Detect which cell encompasses the target text, then output its [X, Y] center coordinate. 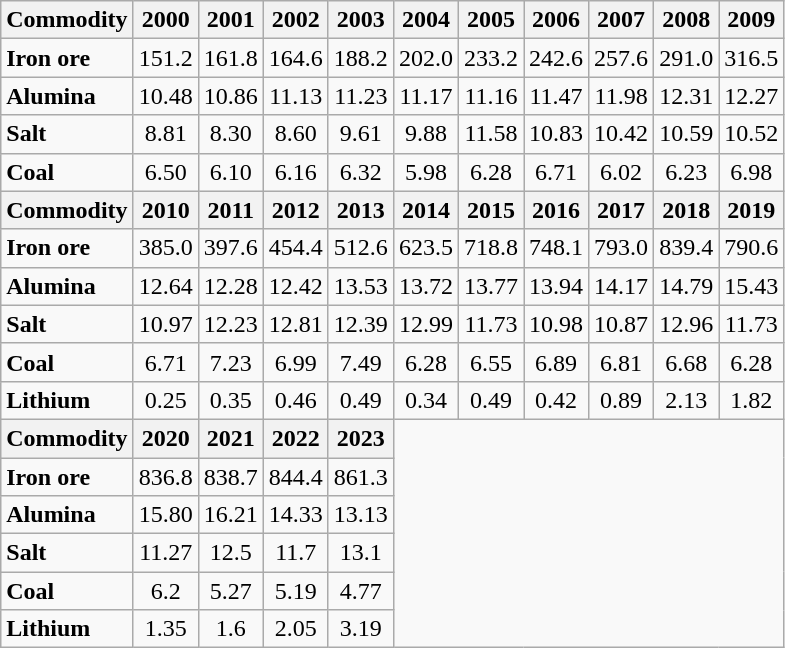
5.27 [230, 591]
7.49 [360, 362]
2.05 [296, 629]
13.1 [360, 553]
454.4 [296, 248]
12.28 [230, 286]
10.59 [686, 134]
0.46 [296, 400]
6.32 [360, 172]
7.23 [230, 362]
1.6 [230, 629]
3.19 [360, 629]
13.53 [360, 286]
0.25 [166, 400]
10.98 [556, 324]
4.77 [360, 591]
1.35 [166, 629]
11.13 [296, 96]
2007 [622, 20]
2005 [490, 20]
2014 [426, 210]
15.80 [166, 515]
11.98 [622, 96]
5.19 [296, 591]
8.81 [166, 134]
161.8 [230, 58]
13.77 [490, 286]
316.5 [752, 58]
861.3 [360, 477]
2015 [490, 210]
13.94 [556, 286]
10.52 [752, 134]
14.79 [686, 286]
793.0 [622, 248]
2003 [360, 20]
6.81 [622, 362]
6.10 [230, 172]
2012 [296, 210]
9.88 [426, 134]
12.96 [686, 324]
6.98 [752, 172]
0.89 [622, 400]
2019 [752, 210]
8.60 [296, 134]
2004 [426, 20]
623.5 [426, 248]
11.27 [166, 553]
2018 [686, 210]
9.61 [360, 134]
14.33 [296, 515]
2010 [166, 210]
6.99 [296, 362]
2006 [556, 20]
2011 [230, 210]
748.1 [556, 248]
291.0 [686, 58]
164.6 [296, 58]
839.4 [686, 248]
1.82 [752, 400]
14.17 [622, 286]
844.4 [296, 477]
836.8 [166, 477]
2023 [360, 438]
12.42 [296, 286]
2020 [166, 438]
257.6 [622, 58]
0.35 [230, 400]
12.5 [230, 553]
12.99 [426, 324]
6.02 [622, 172]
10.97 [166, 324]
12.31 [686, 96]
790.6 [752, 248]
2001 [230, 20]
11.7 [296, 553]
12.23 [230, 324]
10.42 [622, 134]
6.55 [490, 362]
151.2 [166, 58]
12.81 [296, 324]
2021 [230, 438]
5.98 [426, 172]
0.42 [556, 400]
10.87 [622, 324]
6.68 [686, 362]
233.2 [490, 58]
2013 [360, 210]
397.6 [230, 248]
202.0 [426, 58]
2017 [622, 210]
6.89 [556, 362]
6.50 [166, 172]
11.16 [490, 96]
16.21 [230, 515]
2002 [296, 20]
2.13 [686, 400]
512.6 [360, 248]
11.17 [426, 96]
188.2 [360, 58]
6.23 [686, 172]
2008 [686, 20]
6.16 [296, 172]
8.30 [230, 134]
2000 [166, 20]
385.0 [166, 248]
13.72 [426, 286]
11.58 [490, 134]
10.83 [556, 134]
11.23 [360, 96]
0.34 [426, 400]
13.13 [360, 515]
11.47 [556, 96]
242.6 [556, 58]
12.27 [752, 96]
12.64 [166, 286]
10.48 [166, 96]
15.43 [752, 286]
718.8 [490, 248]
2022 [296, 438]
6.2 [166, 591]
2016 [556, 210]
838.7 [230, 477]
10.86 [230, 96]
2009 [752, 20]
12.39 [360, 324]
